For the text-containing cell, return its midpoint in (X, Y) coordinate format. 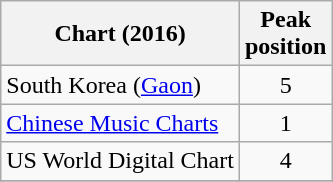
South Korea (Gaon) (120, 85)
US World Digital Chart (120, 161)
4 (285, 161)
5 (285, 85)
Chart (2016) (120, 34)
1 (285, 123)
Peakposition (285, 34)
Chinese Music Charts (120, 123)
